From the cell containing the given text, extract its center point as [x, y] coordinate. 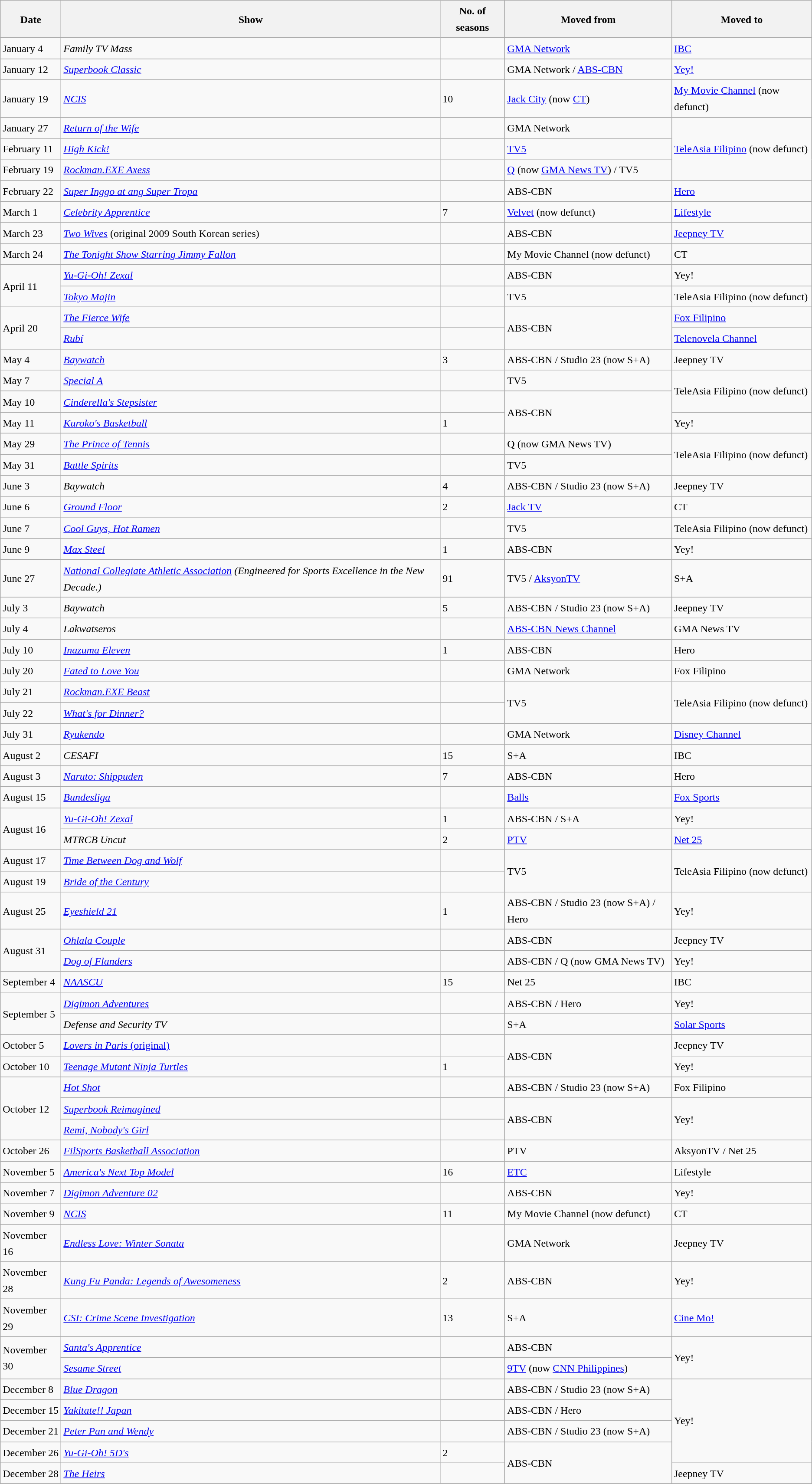
August 3 [31, 776]
CSI: Crime Scene Investigation [251, 1318]
13 [473, 1318]
Battle Spirits [251, 465]
TV5 / AksyonTV [588, 578]
Bundesliga [251, 798]
April 20 [31, 328]
Max Steel [251, 549]
10 [473, 98]
Special A [251, 381]
February 19 [31, 170]
MTRCB Uncut [251, 839]
July 20 [31, 671]
GMA Network / ABS-CBN [588, 69]
March 24 [31, 254]
Teenage Mutant Ninja Turtles [251, 1067]
June 3 [31, 486]
America's Next Top Model [251, 1172]
3 [473, 359]
Blue Dragon [251, 1389]
Rockman.EXE Beast [251, 692]
Cinderella's Stepsister [251, 402]
December 8 [31, 1389]
The Heirs [251, 1474]
Lovers in Paris (original) [251, 1046]
August 19 [31, 882]
July 3 [31, 607]
February 11 [31, 149]
Eyeshield 21 [251, 911]
11 [473, 1214]
July 4 [31, 628]
May 7 [31, 381]
ABS-CBN / Q (now GMA News TV) [588, 961]
May 4 [31, 359]
August 2 [31, 755]
16 [473, 1172]
National Collegiate Athletic Association (Engineered for Sports Excellence in the New Decade.) [251, 578]
Remi, Nobody's Girl [251, 1130]
January 19 [31, 98]
Show [251, 19]
The Fierce Wife [251, 318]
Ryukendo [251, 734]
Cool Guys, Hot Ramen [251, 529]
Defense and Security TV [251, 1024]
Velvet (now defunct) [588, 212]
Tokyo Majin [251, 296]
May 31 [31, 465]
September 4 [31, 982]
July 22 [31, 713]
Disney Channel [742, 734]
Cine Mo! [742, 1318]
Return of the Wife [251, 128]
The Tonight Show Starring Jimmy Fallon [251, 254]
Time Between Dog and Wolf [251, 861]
Q (now GMA News TV) [588, 443]
CESAFI [251, 755]
What's for Dinner? [251, 713]
July 10 [31, 650]
NAASCU [251, 982]
Bride of the Century [251, 882]
August 17 [31, 861]
Ground Floor [251, 507]
December 15 [31, 1410]
Hot Shot [251, 1087]
June 9 [31, 549]
Digimon Adventure 02 [251, 1193]
GMA News TV [742, 628]
October 10 [31, 1067]
Naruto: Shippuden [251, 776]
Solar Sports [742, 1024]
Superbook Reimagined [251, 1108]
Endless Love: Winter Sonata [251, 1243]
June 27 [31, 578]
August 31 [31, 950]
Super Inggo at ang Super Tropa [251, 191]
ABS-CBN / S+A [588, 818]
March 23 [31, 233]
November 28 [31, 1280]
AksyonTV / Net 25 [742, 1151]
Jack TV [588, 507]
No. of seasons [473, 19]
October 12 [31, 1109]
June 7 [31, 529]
December 26 [31, 1453]
Superbook Classic [251, 69]
ABS-CBN / Studio 23 (now S+A) / Hero [588, 911]
January 27 [31, 128]
May 10 [31, 402]
Date [31, 19]
Digimon Adventures [251, 1003]
Rubí [251, 338]
June 6 [31, 507]
Kuroko's Basketball [251, 423]
Moved to [742, 19]
Yakitate!! Japan [251, 1410]
Inazuma Eleven [251, 650]
July 31 [31, 734]
ETC [588, 1172]
Ohlala Couple [251, 940]
4 [473, 486]
January 12 [31, 69]
September 5 [31, 1014]
Peter Pan and Wendy [251, 1431]
Balls [588, 798]
March 1 [31, 212]
FilSports Basketball Association [251, 1151]
August 16 [31, 829]
October 26 [31, 1151]
9TV (now CNN Philippines) [588, 1368]
November 7 [31, 1193]
Fox Sports [742, 798]
January 4 [31, 49]
November 29 [31, 1318]
High Kick! [251, 149]
October 5 [31, 1046]
November 9 [31, 1214]
Telenovela Channel [742, 338]
August 15 [31, 798]
Rockman.EXE Axess [251, 170]
December 21 [31, 1431]
ABS-CBN News Channel [588, 628]
5 [473, 607]
Moved from [588, 19]
December 28 [31, 1474]
May 11 [31, 423]
Kung Fu Panda: Legends of Awesomeness [251, 1280]
May 29 [31, 443]
Dog of Flanders [251, 961]
July 21 [31, 692]
Sesame Street [251, 1368]
November 16 [31, 1243]
November 5 [31, 1172]
Family TV Mass [251, 49]
April 11 [31, 286]
91 [473, 578]
The Prince of Tennis [251, 443]
Q (now GMA News TV) / TV5 [588, 170]
Fated to Love You [251, 671]
February 22 [31, 191]
Santa's Apprentice [251, 1347]
Yu-Gi-Oh! 5D's [251, 1453]
Celebrity Apprentice [251, 212]
November 30 [31, 1357]
Lakwatseros [251, 628]
Jack City (now CT) [588, 98]
Two Wives (original 2009 South Korean series) [251, 233]
August 25 [31, 911]
